Find where the given text appears and provide that cell's center as (X, Y) coordinate. 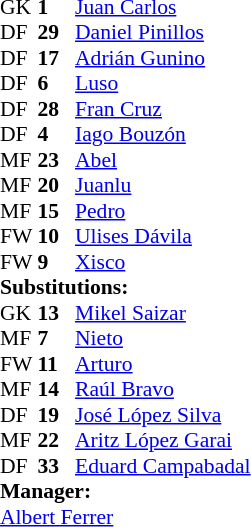
17 (57, 58)
Daniel Pinillos (163, 33)
Pedro (163, 211)
10 (57, 237)
Nieto (163, 339)
28 (57, 109)
Arturo (163, 364)
22 (57, 441)
Juanlu (163, 185)
Xisco (163, 262)
6 (57, 83)
29 (57, 33)
Fran Cruz (163, 109)
13 (57, 313)
Adrián Gunino (163, 58)
Luso (163, 83)
Raúl Bravo (163, 389)
Ulises Dávila (163, 237)
20 (57, 185)
Eduard Campabadal (163, 466)
9 (57, 262)
Mikel Saizar (163, 313)
15 (57, 211)
33 (57, 466)
Abel (163, 160)
Iago Bouzón (163, 135)
7 (57, 339)
14 (57, 389)
GK (19, 313)
19 (57, 415)
Manager: (126, 491)
23 (57, 160)
Aritz López Garai (163, 441)
Substitutions: (126, 287)
José López Silva (163, 415)
11 (57, 364)
4 (57, 135)
